Identify which cell holds the provided text, then report its [X, Y] central coordinate. 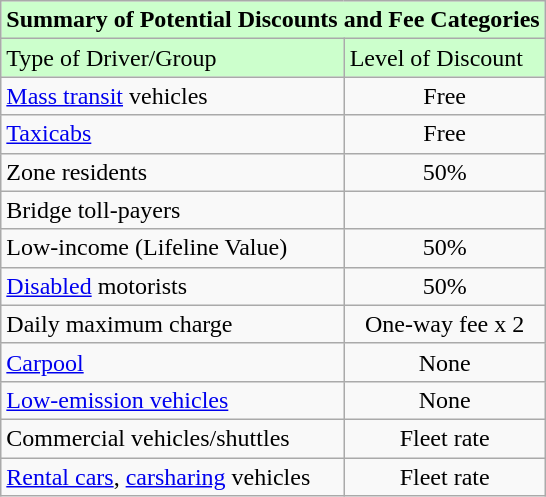
Low-income (Lifeline Value) [172, 248]
Bridge toll-payers [172, 210]
Mass transit vehicles [172, 96]
One-way fee x 2 [444, 324]
Rental cars, carsharing vehicles [172, 477]
Low-emission vehicles [172, 400]
Carpool [172, 362]
Commercial vehicles/shuttles [172, 438]
Taxicabs [172, 134]
Zone residents [172, 172]
Type of Driver/Group [172, 58]
Summary of Potential Discounts and Fee Categories [273, 20]
Daily maximum charge [172, 324]
Disabled motorists [172, 286]
Level of Discount [444, 58]
